Determine the (X, Y) coordinate at the center of the cell enclosing the given text.  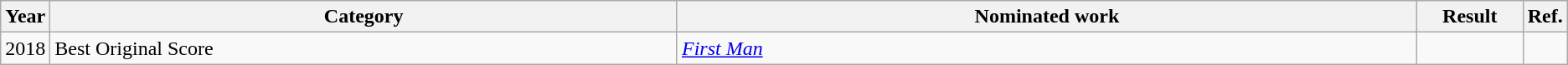
Category (364, 17)
Best Original Score (364, 48)
Result (1469, 17)
Year (25, 17)
First Man (1047, 48)
Nominated work (1047, 17)
2018 (25, 48)
Ref. (1545, 17)
